Locate the cell with the specified text and output its (x, y) center coordinate. 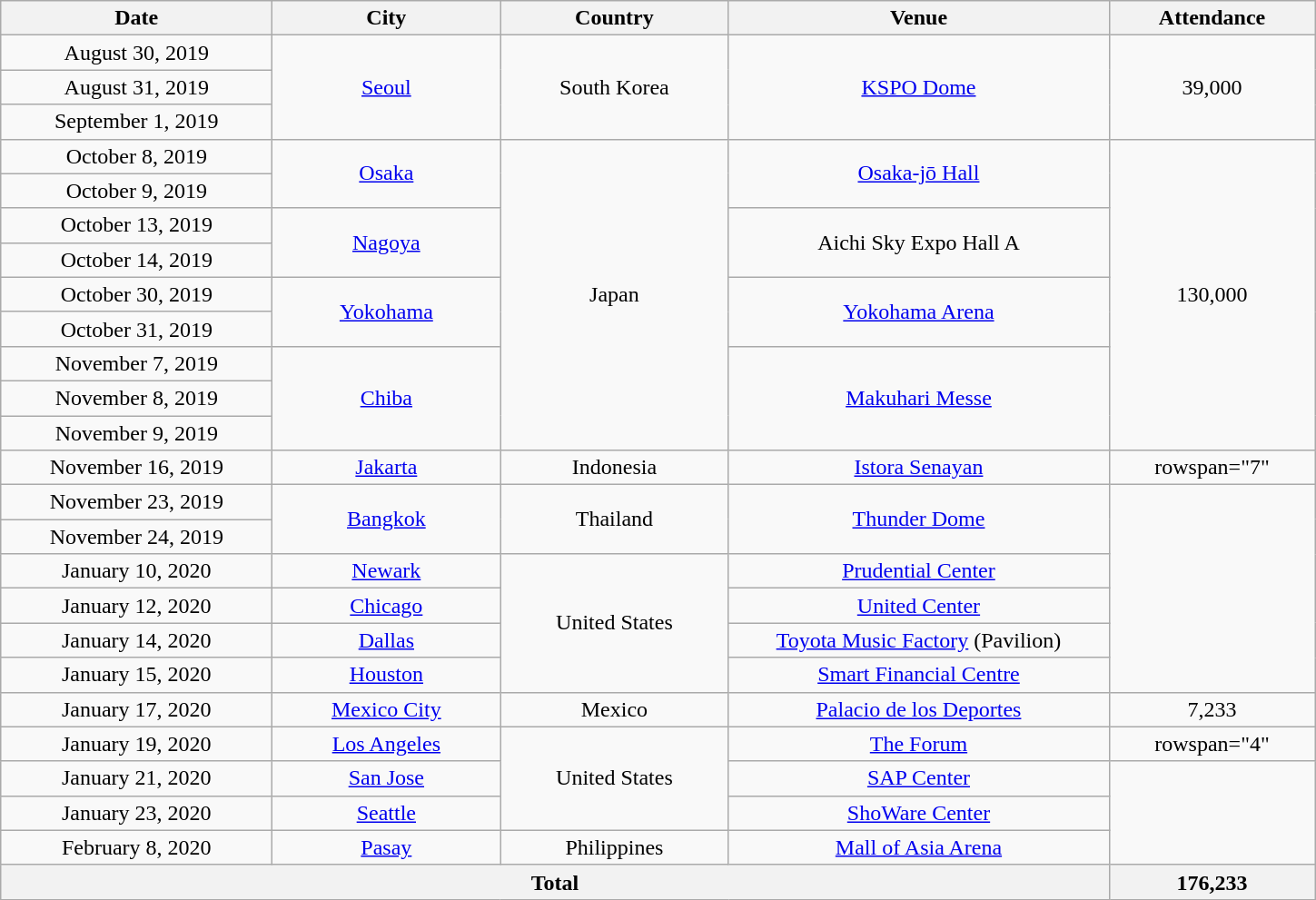
Mall of Asia Arena (919, 847)
176,233 (1212, 882)
October 30, 2019 (136, 294)
Dallas (387, 640)
Country (614, 18)
August 31, 2019 (136, 87)
September 1, 2019 (136, 122)
January 12, 2020 (136, 606)
January 17, 2020 (136, 709)
Toyota Music Factory (Pavilion) (919, 640)
October 13, 2019 (136, 225)
January 23, 2020 (136, 813)
rowspan="7" (1212, 468)
Seattle (387, 813)
January 14, 2020 (136, 640)
The Forum (919, 744)
Bangkok (387, 519)
United Center (919, 606)
Smart Financial Centre (919, 675)
Istora Senayan (919, 468)
November 16, 2019 (136, 468)
KSPO Dome (919, 87)
November 9, 2019 (136, 433)
South Korea (614, 87)
August 30, 2019 (136, 53)
Venue (919, 18)
Chiba (387, 398)
November 8, 2019 (136, 398)
November 24, 2019 (136, 537)
39,000 (1212, 87)
Total (555, 882)
October 31, 2019 (136, 329)
Yokohama Arena (919, 312)
ShoWare Center (919, 813)
Jakarta (387, 468)
Philippines (614, 847)
Chicago (387, 606)
SAP Center (919, 778)
Aichi Sky Expo Hall A (919, 242)
January 21, 2020 (136, 778)
November 7, 2019 (136, 363)
Date (136, 18)
November 23, 2019 (136, 502)
Pasay (387, 847)
San Jose (387, 778)
January 15, 2020 (136, 675)
7,233 (1212, 709)
October 9, 2019 (136, 191)
Osaka (387, 173)
130,000 (1212, 294)
Houston (387, 675)
rowspan="4" (1212, 744)
Indonesia (614, 468)
Yokohama (387, 312)
October 14, 2019 (136, 260)
Seoul (387, 87)
Palacio de los Deportes (919, 709)
Attendance (1212, 18)
Prudential Center (919, 571)
Osaka-jō Hall (919, 173)
January 10, 2020 (136, 571)
Nagoya (387, 242)
Thunder Dome (919, 519)
February 8, 2020 (136, 847)
January 19, 2020 (136, 744)
Mexico (614, 709)
October 8, 2019 (136, 156)
Newark (387, 571)
Makuhari Messe (919, 398)
Japan (614, 294)
Mexico City (387, 709)
City (387, 18)
Thailand (614, 519)
Los Angeles (387, 744)
